Provide the (X, Y) coordinate of the cell's center where the given text is located.  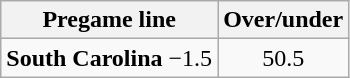
Over/under (284, 20)
50.5 (284, 58)
South Carolina −1.5 (110, 58)
Pregame line (110, 20)
